Provide the [X, Y] coordinate of the cell's center where the given text is located.  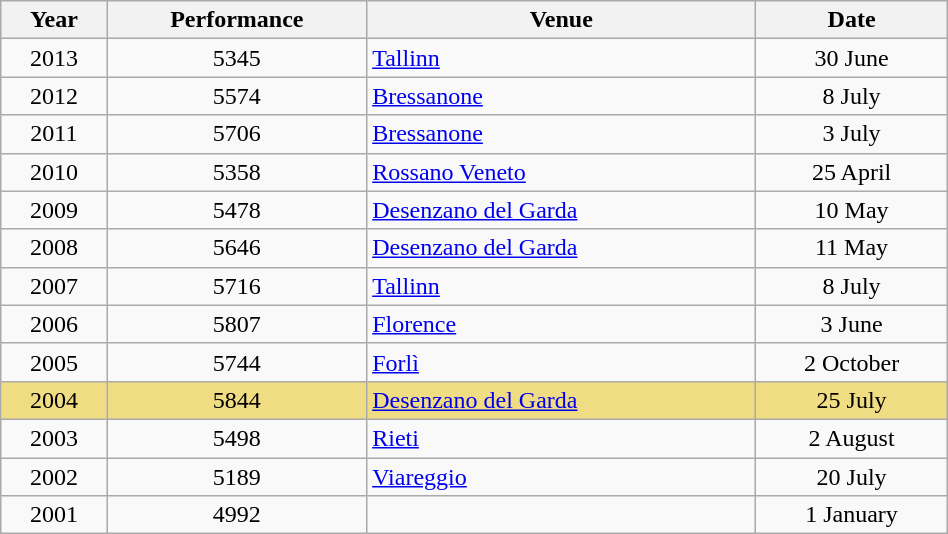
30 June [852, 58]
5744 [237, 362]
Forlì [562, 362]
2 October [852, 362]
5358 [237, 172]
5478 [237, 210]
10 May [852, 210]
2008 [54, 248]
5574 [237, 96]
5844 [237, 400]
2003 [54, 438]
Year [54, 20]
2009 [54, 210]
25 July [852, 400]
2 August [852, 438]
5716 [237, 286]
2007 [54, 286]
2005 [54, 362]
5498 [237, 438]
Rossano Veneto [562, 172]
2001 [54, 515]
5189 [237, 477]
2013 [54, 58]
5646 [237, 248]
Performance [237, 20]
2010 [54, 172]
1 January [852, 515]
2004 [54, 400]
25 April [852, 172]
2002 [54, 477]
20 July [852, 477]
2011 [54, 134]
4992 [237, 515]
5345 [237, 58]
5807 [237, 324]
Florence [562, 324]
2006 [54, 324]
5706 [237, 134]
Rieti [562, 438]
Viareggio [562, 477]
Date [852, 20]
Venue [562, 20]
2012 [54, 96]
11 May [852, 248]
3 July [852, 134]
3 June [852, 324]
